Determine the [x, y] coordinate at the center of the cell enclosing the given text.  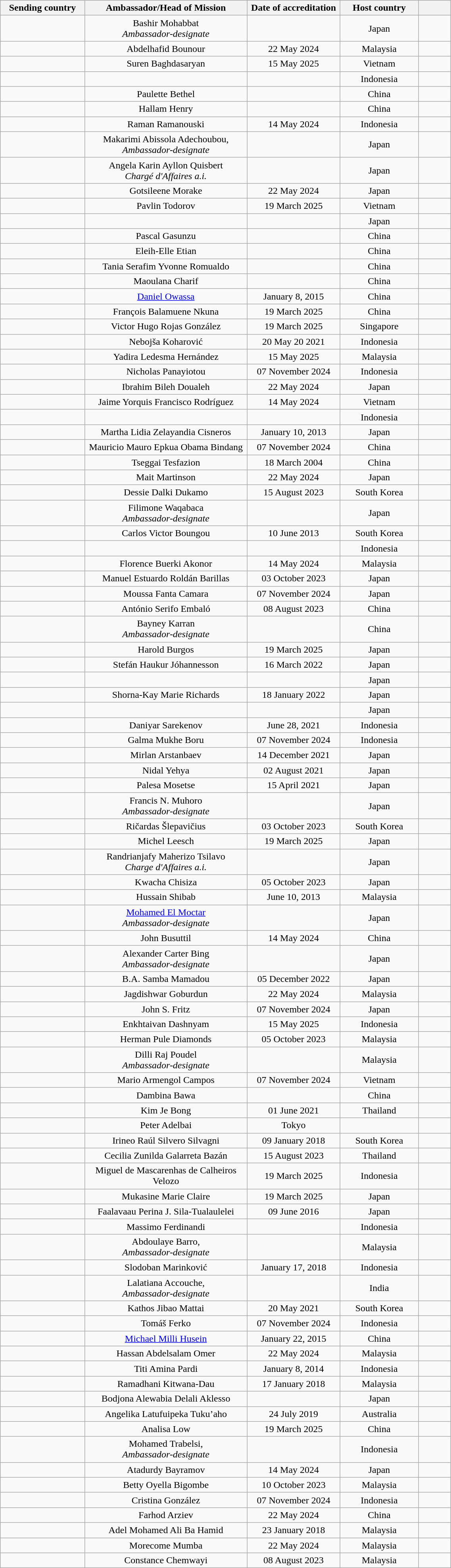
01 June 2021 [294, 1110]
Palesa Mosetse [166, 785]
François Balamuene Nkuna [166, 311]
Date of accreditation [294, 8]
Tseggai Tesfazion [166, 462]
Nicholas Panayiotou [166, 372]
Alexander Carter BingAmbassador-designate [166, 958]
Tomáš Ferko [166, 1324]
Michel Leesch [166, 841]
Cristina González [166, 1500]
Mait Martinson [166, 477]
02 August 2021 [294, 770]
Angelika Latufuipeka Tuku’aho [166, 1414]
Michael Milli Husein [166, 1339]
Moussa Fanta Camara [166, 594]
António Serifo Embaló [166, 609]
Kathos Jibao Mattai [166, 1308]
17 January 2018 [294, 1384]
Ričardas Šlepavičius [166, 826]
Ibrahim Bileh Doualeh [166, 387]
Eleih-Elle Etian [166, 251]
Pavlin Todorov [166, 206]
January 8, 2014 [294, 1369]
18 March 2004 [294, 462]
Florence Buerki Akonor [166, 563]
10 June 2013 [294, 533]
Randrianjafy Maherizo TsilavoCharge d'Affaires a.i. [166, 861]
Filimone WaqabacaAmbassador-designate [166, 513]
Kwacha Chisiza [166, 882]
January 17, 2018 [294, 1267]
Mohamed El MoctarAmbassador-designate [166, 918]
Hallam Henry [166, 109]
Galma Mukhe Boru [166, 740]
18 January 2022 [294, 695]
Tokyo [294, 1125]
India [379, 1288]
Host country [379, 8]
B.A. Samba Mamadou [166, 979]
Mohamed Trabelsi,Ambassador-designate [166, 1450]
Raman Ramanouski [166, 124]
09 January 2018 [294, 1140]
Dessie Dalki Dukamo [166, 493]
Ramadhani Kitwana-Dau [166, 1384]
Herman Pule Diamonds [166, 1039]
January 10, 2013 [294, 432]
Abdoulaye Barro,Ambassador-designate [166, 1247]
Francis N. MuhoroAmbassador-designate [166, 806]
20 May 2021 [294, 1308]
20 May 20 2021 [294, 342]
Maoulana Charif [166, 281]
Pascal Gasunzu [166, 236]
Singapore [379, 327]
Kim Je Bong [166, 1110]
June 10, 2013 [294, 897]
Betty Oyella Bigombe [166, 1485]
05 December 2022 [294, 979]
Atadurdy Bayramov [166, 1470]
Yadira Ledesma Hernández [166, 357]
Dambina Bawa [166, 1095]
Constance Chemwayi [166, 1560]
Nebojša Koharović [166, 342]
Mario Armengol Campos [166, 1080]
Miguel de Mascarenhas de Calheiros Velozo [166, 1176]
Tania Serafim Yvonne Romualdo [166, 266]
Hassan Abdelsalam Omer [166, 1354]
Slodoban Marinković [166, 1267]
Bashir MohabbatAmbassador-designate [166, 29]
Daniel Owassa [166, 296]
Jagdishwar Goburdun [166, 994]
Stefán Haukur Jóhannesson [166, 665]
Australia [379, 1414]
24 July 2019 [294, 1414]
Hussain Shibab [166, 897]
Paulette Bethel [166, 94]
Gotsileene Morake [166, 191]
Mukasine Marie Claire [166, 1196]
Bayney KarranAmbassador-designate [166, 629]
23 January 2018 [294, 1530]
Makarimi Abissola Adechoubou,Ambassador-designate [166, 144]
Farhod Arziev [166, 1515]
Harold Burgos [166, 649]
Analisa Low [166, 1429]
Lalatiana Accouche,Ambassador-designate [166, 1288]
14 December 2021 [294, 755]
Angela Karin Ayllon QuisbertChargé d'Affaires a.i. [166, 170]
Suren Baghdasaryan [166, 64]
June 28, 2021 [294, 725]
09 June 2016 [294, 1211]
Irineo Raúl Silvero Silvagni [166, 1140]
Mirlan Arstanbaev [166, 755]
16 March 2022 [294, 665]
January 8, 2015 [294, 296]
Enkhtaivan Dashnyam [166, 1024]
10 October 2023 [294, 1485]
Jaime Yorquis Francisco Rodríguez [166, 402]
Victor Hugo Rojas González [166, 327]
Morecome Mumba [166, 1545]
John S. Fritz [166, 1009]
Massimo Ferdinandi [166, 1226]
Shorna-Kay Marie Richards [166, 695]
Carlos Victor Boungou [166, 533]
15 April 2021 [294, 785]
Martha Lidia Zelayandia Cisneros [166, 432]
Adel Mohamed Ali Ba Hamid [166, 1530]
Peter Adelbai [166, 1125]
Titi Amina Pardi [166, 1369]
Cecilia Zunilda Galarreta Bazán [166, 1155]
Faalavaau Perina J. Sila-Tualaulelei [166, 1211]
John Busuttil [166, 938]
Dilli Raj PoudelAmbassador-designate [166, 1060]
Bodjona Alewabia Delali Aklesso [166, 1399]
Mauricio Mauro Epkua Obama Bindang [166, 447]
Sending country [43, 8]
January 22, 2015 [294, 1339]
Abdelhafid Bounour [166, 49]
Daniyar Sarekenov [166, 725]
Nidal Yehya [166, 770]
Ambassador/Head of Mission [166, 8]
Manuel Estuardo Roldán Barillas [166, 579]
